For the text-containing cell, return its midpoint in [X, Y] coordinate format. 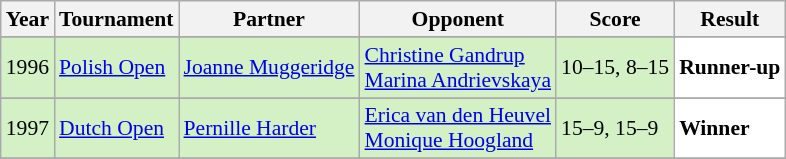
Erica van den Heuvel Monique Hoogland [458, 128]
15–9, 15–9 [615, 128]
Tournament [116, 19]
Christine Gandrup Marina Andrievskaya [458, 68]
1997 [28, 128]
Result [730, 19]
Year [28, 19]
Dutch Open [116, 128]
Joanne Muggeridge [270, 68]
Score [615, 19]
Winner [730, 128]
Pernille Harder [270, 128]
Partner [270, 19]
Polish Open [116, 68]
1996 [28, 68]
Runner-up [730, 68]
10–15, 8–15 [615, 68]
Opponent [458, 19]
